Detect which cell encompasses the target text, then output its [x, y] center coordinate. 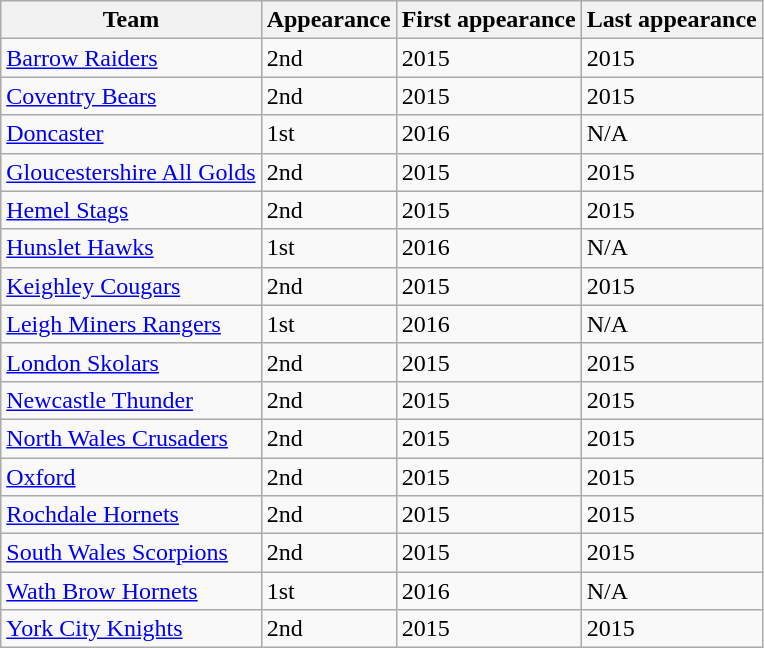
Appearance [328, 20]
Leigh Miners Rangers [131, 324]
Hemel Stags [131, 210]
Doncaster [131, 134]
Team [131, 20]
Wath Brow Hornets [131, 591]
Coventry Bears [131, 96]
Keighley Cougars [131, 286]
Newcastle Thunder [131, 400]
South Wales Scorpions [131, 553]
York City Knights [131, 629]
Last appearance [672, 20]
Hunslet Hawks [131, 248]
Gloucestershire All Golds [131, 172]
Barrow Raiders [131, 58]
First appearance [488, 20]
Oxford [131, 477]
London Skolars [131, 362]
North Wales Crusaders [131, 438]
Rochdale Hornets [131, 515]
